Return the (x, y) coordinate for the center point of the cell that contains the specified text.  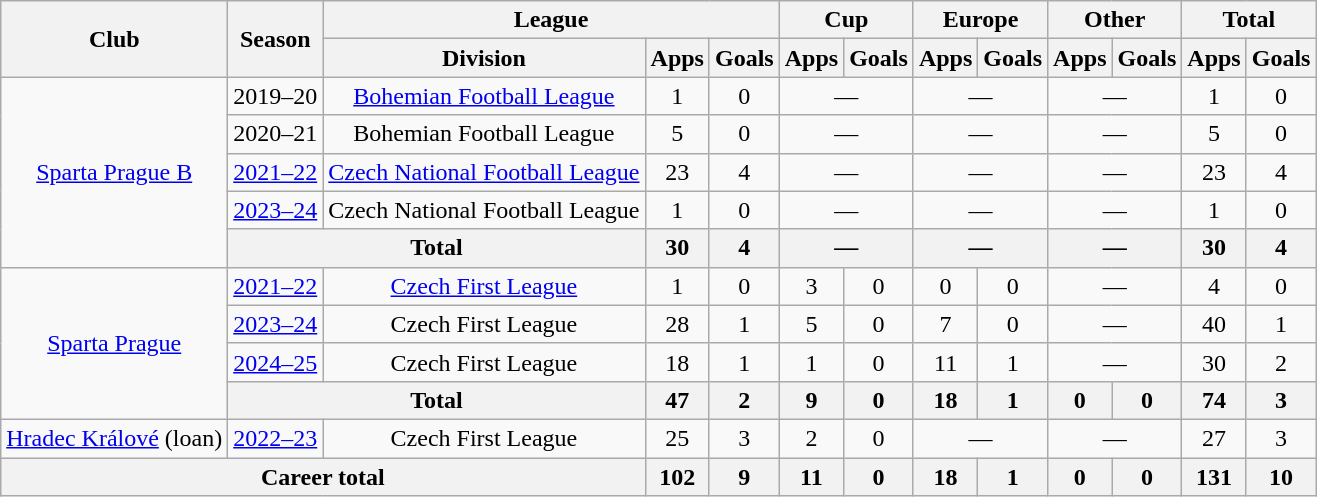
7 (945, 324)
League (551, 20)
131 (1214, 477)
2022–23 (276, 438)
74 (1214, 400)
Cup (846, 20)
102 (677, 477)
47 (677, 400)
Europe (980, 20)
Season (276, 39)
Sparta Prague B (114, 172)
10 (1281, 477)
2019–20 (276, 96)
40 (1214, 324)
Division (484, 58)
Club (114, 39)
2020–21 (276, 134)
Other (1115, 20)
28 (677, 324)
Sparta Prague (114, 343)
27 (1214, 438)
Career total (323, 477)
2024–25 (276, 362)
25 (677, 438)
Hradec Králové (loan) (114, 438)
